Determine the (x, y) coordinate at the center of the cell enclosing the given text.  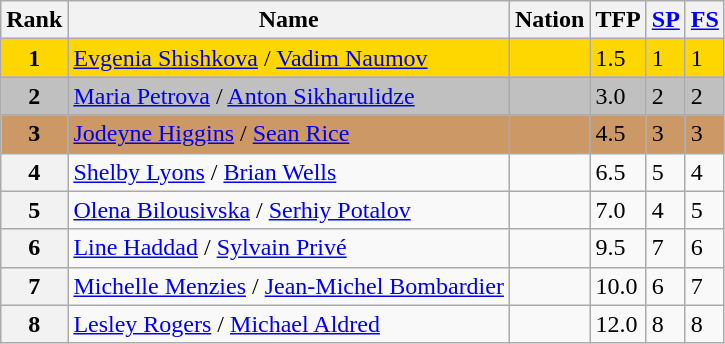
Nation (549, 20)
TFP (618, 20)
Line Haddad / Sylvain Privé (289, 248)
Evgenia Shishkova / Vadim Naumov (289, 58)
10.0 (618, 286)
FS (704, 20)
SP (666, 20)
Name (289, 20)
Michelle Menzies / Jean-Michel Bombardier (289, 286)
1.5 (618, 58)
Shelby Lyons / Brian Wells (289, 172)
4.5 (618, 134)
Lesley Rogers / Michael Aldred (289, 324)
Maria Petrova / Anton Sikharulidze (289, 96)
12.0 (618, 324)
9.5 (618, 248)
7.0 (618, 210)
Rank (34, 20)
3.0 (618, 96)
Olena Bilousivska / Serhiy Potalov (289, 210)
6.5 (618, 172)
Jodeyne Higgins / Sean Rice (289, 134)
